Identify which cell holds the provided text, then report its (x, y) central coordinate. 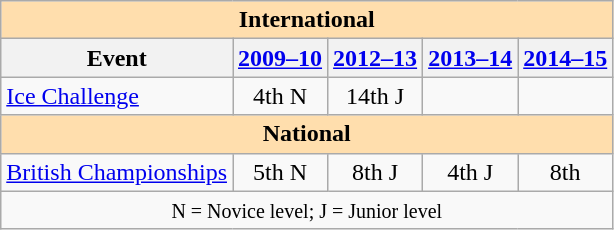
8th J (376, 172)
Ice Challenge (117, 96)
Event (117, 58)
2014–15 (566, 58)
National (307, 134)
British Championships (117, 172)
International (307, 20)
4th N (280, 96)
5th N (280, 172)
2009–10 (280, 58)
N = Novice level; J = Junior level (307, 210)
8th (566, 172)
2012–13 (376, 58)
14th J (376, 96)
4th J (470, 172)
2013–14 (470, 58)
